Scan for the cell matching the given text and deliver its [X, Y] coordinate at center. 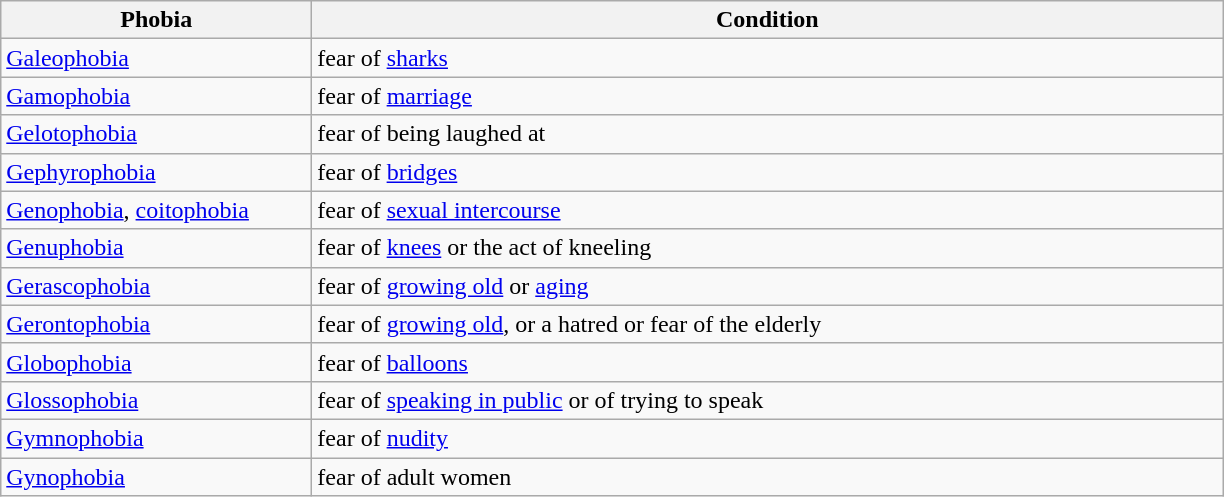
fear of knees or the act of kneeling [768, 248]
Gephyrophobia [156, 172]
Condition [768, 20]
Gerontophobia [156, 324]
fear of adult women [768, 477]
fear of nudity [768, 438]
Genuphobia [156, 248]
Globophobia [156, 362]
Gerascophobia [156, 286]
fear of growing old or aging [768, 286]
Gelotophobia [156, 134]
Phobia [156, 20]
fear of being laughed at [768, 134]
fear of growing old, or a hatred or fear of the elderly [768, 324]
fear of bridges [768, 172]
Galeophobia [156, 58]
Genophobia, coitophobia [156, 210]
fear of marriage [768, 96]
Gamophobia [156, 96]
fear of sharks [768, 58]
fear of balloons [768, 362]
Gynophobia [156, 477]
fear of speaking in public or of trying to speak [768, 400]
Gymnophobia [156, 438]
fear of sexual intercourse [768, 210]
Glossophobia [156, 400]
